Scan for the cell matching the given text and deliver its (X, Y) coordinate at center. 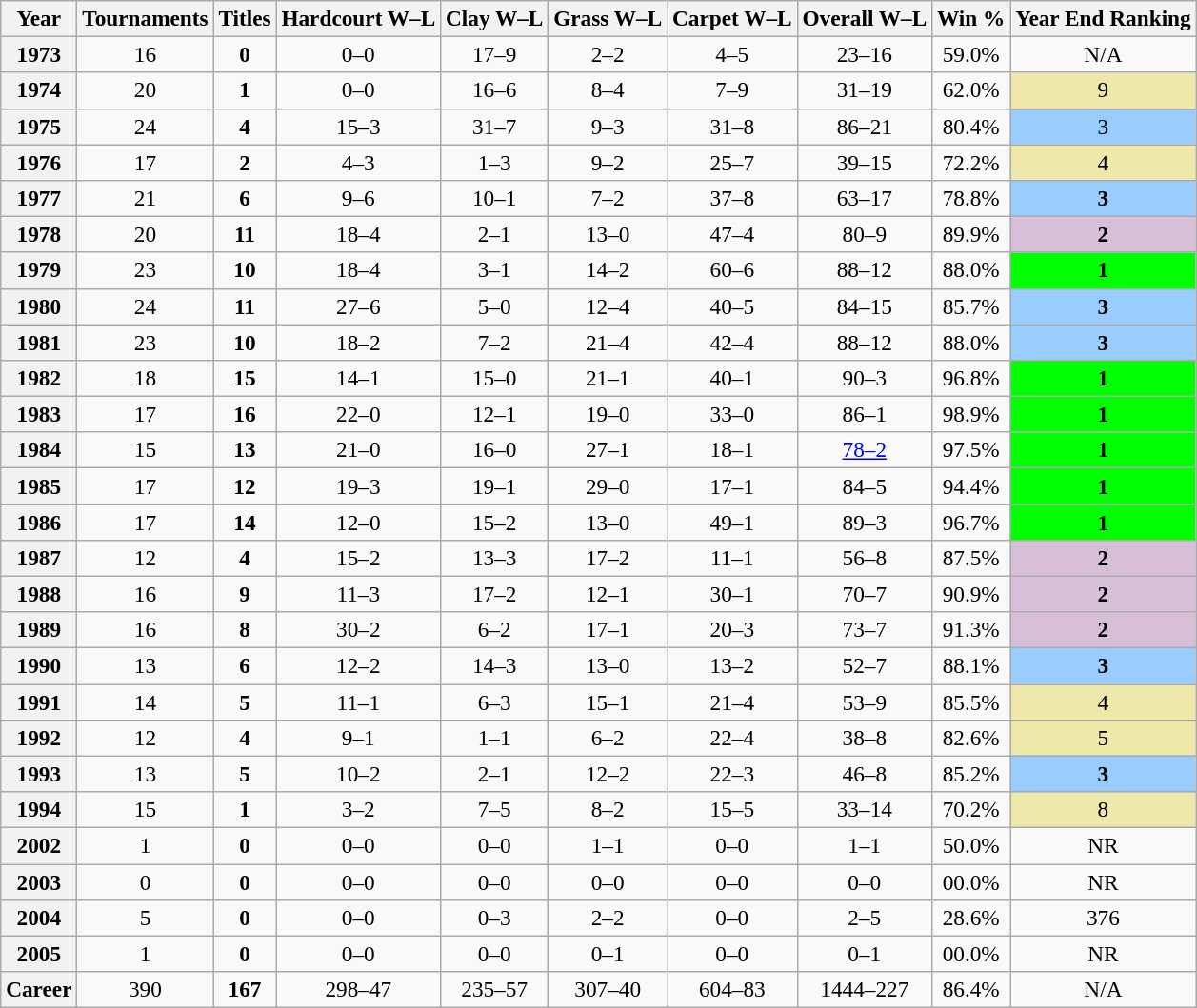
298–47 (358, 989)
12–0 (358, 522)
16–0 (495, 450)
85.7% (971, 306)
86–21 (865, 127)
84–15 (865, 306)
1982 (39, 378)
33–14 (865, 809)
52–7 (865, 665)
19–1 (495, 485)
1975 (39, 127)
40–5 (732, 306)
1990 (39, 665)
13–2 (732, 665)
7–9 (732, 90)
25–7 (732, 162)
78–2 (865, 450)
1985 (39, 485)
84–5 (865, 485)
1992 (39, 738)
47–4 (732, 234)
9–1 (358, 738)
42–4 (732, 342)
1978 (39, 234)
1976 (39, 162)
38–8 (865, 738)
40–1 (732, 378)
89.9% (971, 234)
46–8 (865, 774)
Grass W–L (608, 18)
18–2 (358, 342)
21–0 (358, 450)
30–2 (358, 630)
21 (145, 198)
70.2% (971, 809)
Titles (245, 18)
167 (245, 989)
Win % (971, 18)
390 (145, 989)
Year End Ranking (1103, 18)
18–1 (732, 450)
5–0 (495, 306)
3–2 (358, 809)
82.6% (971, 738)
56–8 (865, 558)
17–9 (495, 54)
376 (1103, 918)
307–40 (608, 989)
70–7 (865, 594)
4–5 (732, 54)
97.5% (971, 450)
63–17 (865, 198)
15–0 (495, 378)
31–7 (495, 127)
29–0 (608, 485)
1977 (39, 198)
27–6 (358, 306)
91.3% (971, 630)
18 (145, 378)
30–1 (732, 594)
86–1 (865, 414)
2003 (39, 881)
1991 (39, 702)
2004 (39, 918)
2–5 (865, 918)
3–1 (495, 270)
86.4% (971, 989)
1989 (39, 630)
Career (39, 989)
19–0 (608, 414)
11–3 (358, 594)
72.2% (971, 162)
0–3 (495, 918)
73–7 (865, 630)
10–2 (358, 774)
1993 (39, 774)
31–19 (865, 90)
22–0 (358, 414)
1983 (39, 414)
39–15 (865, 162)
15–3 (358, 127)
1979 (39, 270)
19–3 (358, 485)
1986 (39, 522)
13–3 (495, 558)
1984 (39, 450)
9–2 (608, 162)
49–1 (732, 522)
85.5% (971, 702)
96.8% (971, 378)
22–4 (732, 738)
14–3 (495, 665)
37–8 (732, 198)
12–4 (608, 306)
7–5 (495, 809)
8–4 (608, 90)
90.9% (971, 594)
1980 (39, 306)
33–0 (732, 414)
1973 (39, 54)
31–8 (732, 127)
90–3 (865, 378)
Carpet W–L (732, 18)
1988 (39, 594)
10–1 (495, 198)
1444–227 (865, 989)
85.2% (971, 774)
60–6 (732, 270)
6–3 (495, 702)
Tournaments (145, 18)
23–16 (865, 54)
50.0% (971, 845)
Overall W–L (865, 18)
28.6% (971, 918)
Year (39, 18)
1994 (39, 809)
53–9 (865, 702)
8–2 (608, 809)
27–1 (608, 450)
15–1 (608, 702)
94.4% (971, 485)
89–3 (865, 522)
62.0% (971, 90)
4–3 (358, 162)
9–3 (608, 127)
1–3 (495, 162)
16–6 (495, 90)
87.5% (971, 558)
14–2 (608, 270)
9–6 (358, 198)
20–3 (732, 630)
2005 (39, 954)
Hardcourt W–L (358, 18)
96.7% (971, 522)
1974 (39, 90)
88.1% (971, 665)
98.9% (971, 414)
235–57 (495, 989)
80–9 (865, 234)
604–83 (732, 989)
80.4% (971, 127)
78.8% (971, 198)
59.0% (971, 54)
1987 (39, 558)
1981 (39, 342)
22–3 (732, 774)
2002 (39, 845)
21–1 (608, 378)
Clay W–L (495, 18)
15–5 (732, 809)
14–1 (358, 378)
